Search for the cell housing the specified text and yield its (x, y) center coordinate. 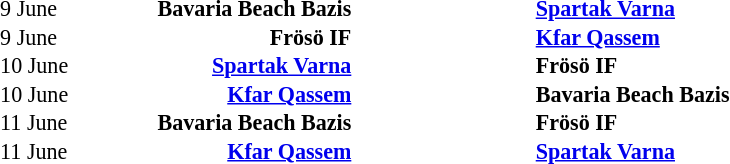
Frösö IF (232, 38)
Spartak Varna (232, 66)
Bavaria Beach Bazis (232, 123)
Kfar Qassem (232, 94)
